Extract the [x, y] coordinate from the center of the cell holding the provided text.  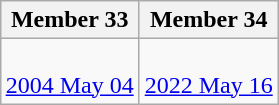
Member 34 [208, 20]
2004 May 04 [70, 72]
Member 33 [70, 20]
2022 May 16 [208, 72]
